Find where the given text appears and provide that cell's center as (X, Y) coordinate. 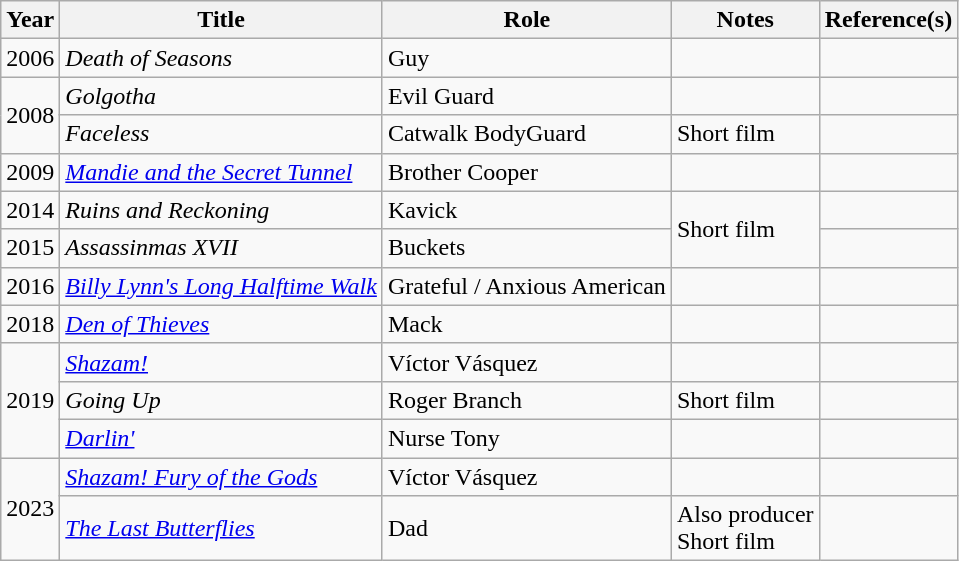
2009 (30, 172)
The Last Butterflies (222, 528)
Role (526, 20)
2006 (30, 58)
Title (222, 20)
2015 (30, 248)
Year (30, 20)
Den of Thieves (222, 324)
2016 (30, 286)
Ruins and Reckoning (222, 210)
Grateful / Anxious American (526, 286)
Billy Lynn's Long Halftime Walk (222, 286)
Mandie and the Secret Tunnel (222, 172)
Death of Seasons (222, 58)
Shazam! (222, 362)
Guy (526, 58)
2008 (30, 115)
Assassinmas XVII (222, 248)
Golgotha (222, 96)
Faceless (222, 134)
Shazam! Fury of the Gods (222, 477)
Roger Branch (526, 400)
Also producerShort film (745, 528)
2014 (30, 210)
Brother Cooper (526, 172)
Notes (745, 20)
Nurse Tony (526, 438)
Evil Guard (526, 96)
Dad (526, 528)
Darlin' (222, 438)
2019 (30, 400)
Reference(s) (888, 20)
Kavick (526, 210)
2023 (30, 510)
2018 (30, 324)
Going Up (222, 400)
Catwalk BodyGuard (526, 134)
Buckets (526, 248)
Mack (526, 324)
